Provide the [x, y] coordinate of the cell's center where the given text is located.  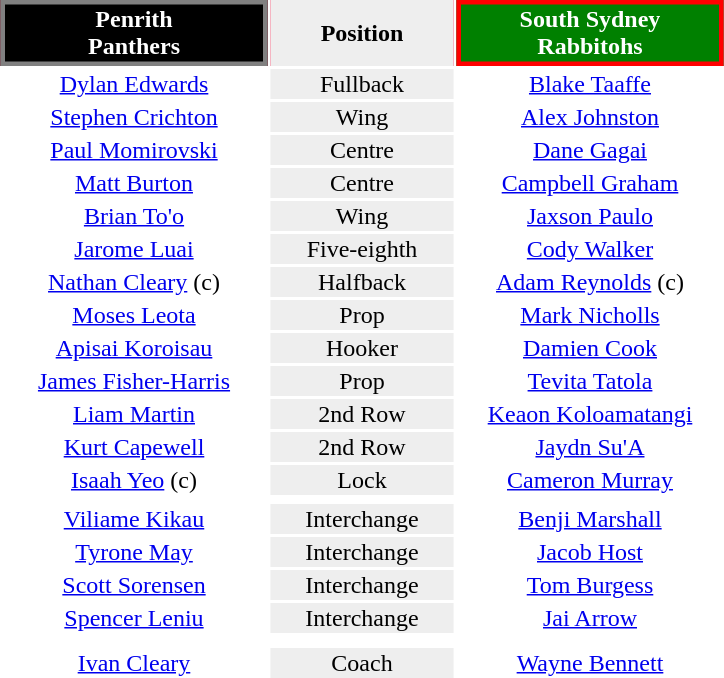
Position [362, 33]
Jarome Luai [134, 249]
Tom Burgess [590, 585]
Jaxson Paulo [590, 216]
Keaon Koloamatangi [590, 414]
Hooker [362, 348]
Paul Momirovski [134, 150]
Spencer Leniu [134, 618]
Stephen Crichton [134, 117]
Halfback [362, 282]
Alex Johnston [590, 117]
Isaah Yeo (c) [134, 480]
Adam Reynolds (c) [590, 282]
James Fisher-Harris [134, 381]
Coach [362, 663]
Jai Arrow [590, 618]
Tyrone May [134, 552]
Dylan Edwards [134, 84]
Cameron Murray [590, 480]
Wayne Bennett [590, 663]
Lock [362, 480]
Scott Sorensen [134, 585]
Brian To'o [134, 216]
Liam Martin [134, 414]
Mark Nicholls [590, 315]
Jacob Host [590, 552]
Nathan Cleary (c) [134, 282]
Tevita Tatola [590, 381]
Five-eighth [362, 249]
Ivan Cleary [134, 663]
Jaydn Su'A [590, 447]
Cody Walker [590, 249]
Dane Gagai [590, 150]
Blake Taaffe [590, 84]
Campbell Graham [590, 183]
Viliame Kikau [134, 519]
PenrithPanthers [134, 33]
Damien Cook [590, 348]
South SydneyRabbitohs [590, 33]
Moses Leota [134, 315]
Kurt Capewell [134, 447]
Matt Burton [134, 183]
Fullback [362, 84]
Benji Marshall [590, 519]
Apisai Koroisau [134, 348]
